Locate the cell with the specified text and output its (x, y) center coordinate. 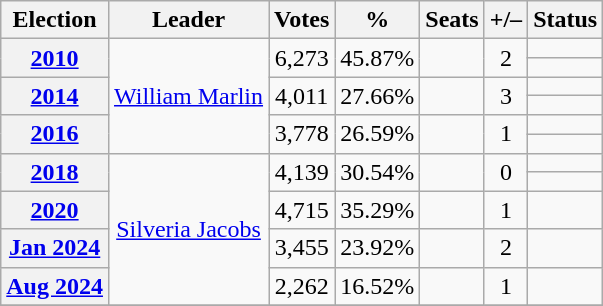
3 (506, 96)
Election (55, 20)
23.92% (378, 248)
26.59% (378, 134)
2018 (55, 172)
2,262 (302, 286)
6,273 (302, 58)
27.66% (378, 96)
45.87% (378, 58)
30.54% (378, 172)
Votes (302, 20)
Leader (188, 20)
Status (566, 20)
% (378, 20)
4,715 (302, 210)
Aug 2024 (55, 286)
35.29% (378, 210)
4,139 (302, 172)
3,778 (302, 134)
2014 (55, 96)
2016 (55, 134)
+/– (506, 20)
4,011 (302, 96)
William Marlin (188, 96)
2020 (55, 210)
Silveria Jacobs (188, 229)
2010 (55, 58)
0 (506, 172)
3,455 (302, 248)
Jan 2024 (55, 248)
Seats (452, 20)
16.52% (378, 286)
